Identify which cell holds the provided text, then report its [x, y] central coordinate. 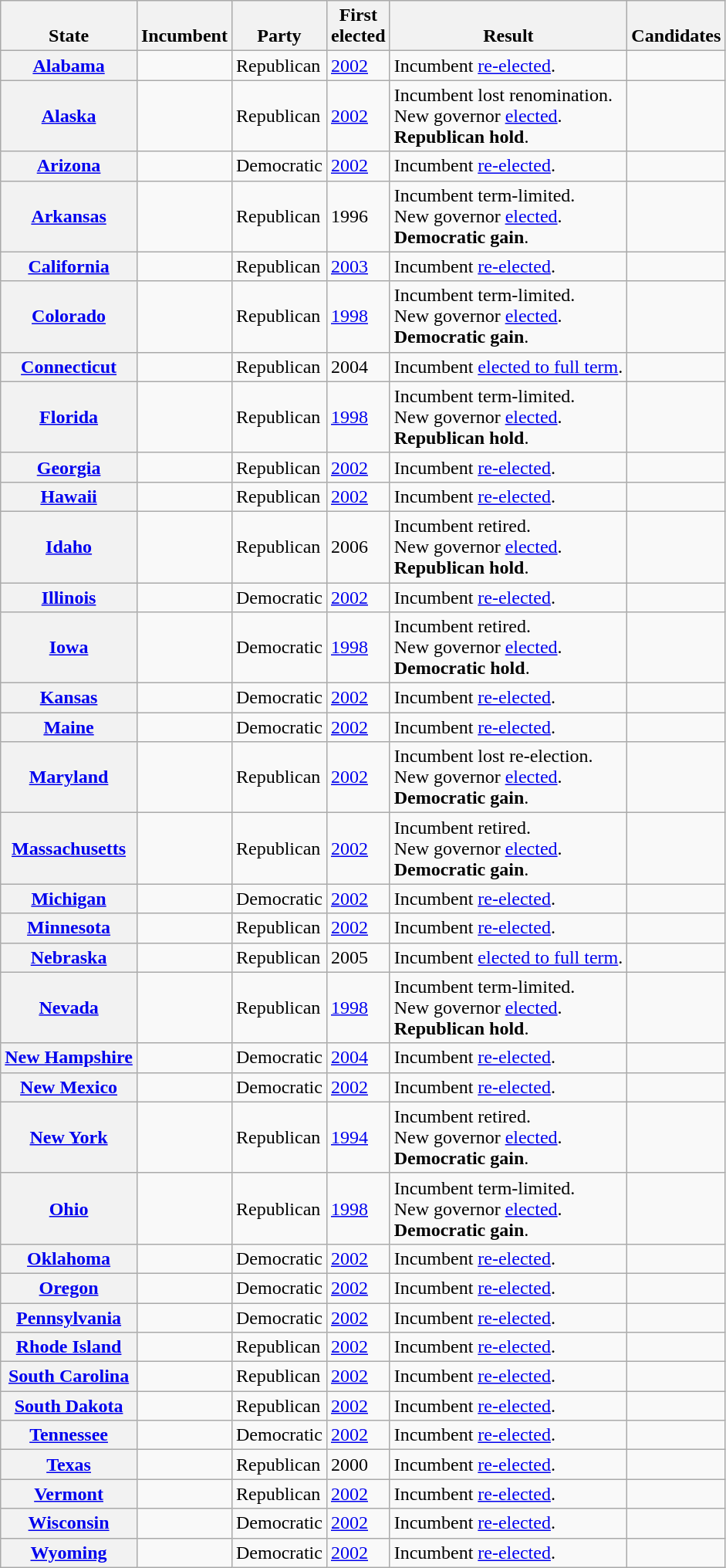
Georgia [69, 467]
Texas [69, 1465]
Massachusetts [69, 848]
South Dakota [69, 1406]
Iowa [69, 648]
1994 [358, 1137]
State [69, 26]
Arizona [69, 166]
South Carolina [69, 1377]
Illinois [69, 597]
Idaho [69, 547]
Connecticut [69, 367]
Nebraska [69, 957]
New York [69, 1137]
Firstelected [358, 26]
Arkansas [69, 216]
2000 [358, 1465]
New Mexico [69, 1087]
Party [279, 26]
Wisconsin [69, 1523]
Nevada [69, 1008]
Oklahoma [69, 1258]
2006 [358, 547]
Wyoming [69, 1553]
Ohio [69, 1208]
Maine [69, 727]
Pennsylvania [69, 1318]
Incumbent lost renomination.New governor elected.Republican hold. [508, 116]
1996 [358, 216]
Maryland [69, 777]
California [69, 266]
Incumbent lost re-election.New governor elected.Democratic gain. [508, 777]
Hawaii [69, 496]
Kansas [69, 698]
2005 [358, 957]
Michigan [69, 899]
Tennessee [69, 1435]
New Hampshire [69, 1058]
2003 [358, 266]
Oregon [69, 1288]
Incumbent retired.New governor elected.Democratic hold. [508, 648]
Minnesota [69, 928]
Vermont [69, 1494]
Rhode Island [69, 1347]
Florida [69, 417]
Alaska [69, 116]
Candidates [676, 26]
Colorado [69, 317]
Incumbent [184, 26]
Result [508, 26]
Alabama [69, 66]
Incumbent retired.New governor elected.Republican hold. [508, 547]
